Capture the cell that displays the provided text and extract its (x, y) central coordinate. 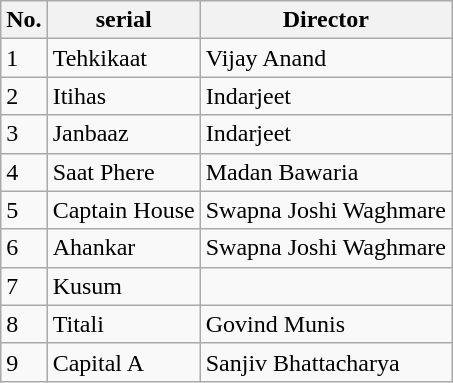
1 (24, 58)
4 (24, 172)
9 (24, 362)
7 (24, 286)
Saat Phere (124, 172)
No. (24, 20)
serial (124, 20)
Tehkikaat (124, 58)
Titali (124, 324)
Janbaaz (124, 134)
5 (24, 210)
2 (24, 96)
Vijay Anand (326, 58)
Sanjiv Bhattacharya (326, 362)
Capital A (124, 362)
Govind Munis (326, 324)
Madan Bawaria (326, 172)
Itihas (124, 96)
Kusum (124, 286)
Ahankar (124, 248)
Captain House (124, 210)
6 (24, 248)
3 (24, 134)
8 (24, 324)
Director (326, 20)
